Detect which cell encompasses the target text, then output its (x, y) center coordinate. 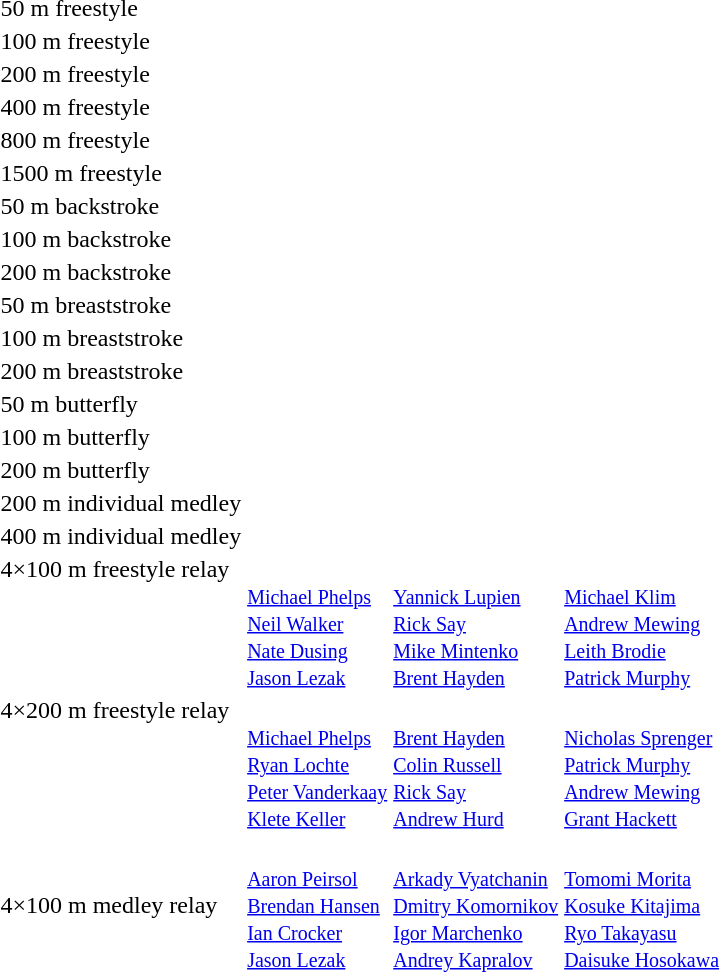
Michael PhelpsNeil WalkerNate DusingJason Lezak (318, 623)
Michael PhelpsRyan LochtePeter VanderkaayKlete Keller (318, 764)
Brent HaydenColin RussellRick SayAndrew Hurd (476, 764)
Yannick LupienRick SayMike MintenkoBrent Hayden (476, 623)
